From the cell containing the given text, extract its center point as (X, Y) coordinate. 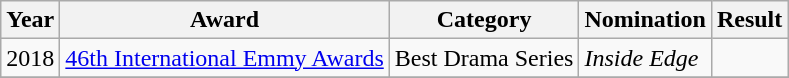
Year (30, 20)
Result (749, 20)
Category (484, 20)
46th International Emmy Awards (224, 58)
Nomination (645, 20)
Award (224, 20)
Inside Edge (645, 58)
2018 (30, 58)
Best Drama Series (484, 58)
